Scan for the cell matching the given text and deliver its (X, Y) coordinate at center. 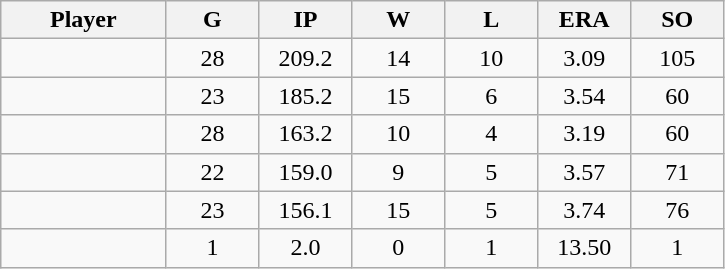
156.1 (306, 210)
3.54 (584, 96)
3.74 (584, 210)
159.0 (306, 172)
13.50 (584, 248)
22 (212, 172)
9 (398, 172)
ERA (584, 20)
Player (84, 20)
3.19 (584, 134)
3.09 (584, 58)
L (492, 20)
W (398, 20)
163.2 (306, 134)
3.57 (584, 172)
105 (678, 58)
14 (398, 58)
SO (678, 20)
185.2 (306, 96)
209.2 (306, 58)
6 (492, 96)
0 (398, 248)
71 (678, 172)
4 (492, 134)
2.0 (306, 248)
IP (306, 20)
G (212, 20)
76 (678, 210)
